Return the (x, y) coordinate for the center point of the cell that contains the specified text.  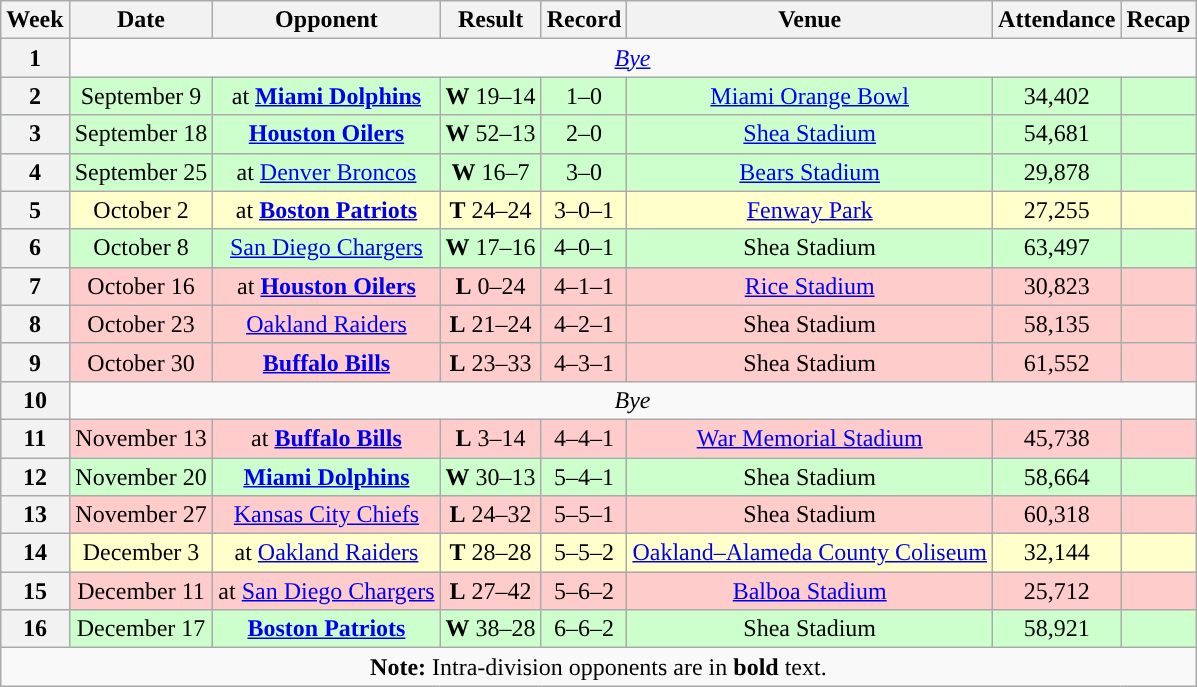
58,135 (1057, 324)
Kansas City Chiefs (326, 515)
T 28–28 (490, 553)
W 17–16 (490, 248)
3–0 (584, 172)
1–0 (584, 96)
Result (490, 20)
5–6–2 (584, 591)
4–2–1 (584, 324)
W 30–13 (490, 477)
16 (35, 629)
4–4–1 (584, 438)
September 25 (141, 172)
63,497 (1057, 248)
7 (35, 286)
4–0–1 (584, 248)
5–4–1 (584, 477)
at San Diego Chargers (326, 591)
Buffalo Bills (326, 362)
45,738 (1057, 438)
at Miami Dolphins (326, 96)
Boston Patriots (326, 629)
War Memorial Stadium (810, 438)
2 (35, 96)
5–5–1 (584, 515)
1 (35, 58)
Rice Stadium (810, 286)
Miami Dolphins (326, 477)
Balboa Stadium (810, 591)
8 (35, 324)
at Houston Oilers (326, 286)
Note: Intra-division opponents are in bold text. (598, 667)
at Boston Patriots (326, 210)
September 18 (141, 134)
November 13 (141, 438)
27,255 (1057, 210)
Oakland–Alameda County Coliseum (810, 553)
61,552 (1057, 362)
Bears Stadium (810, 172)
4–1–1 (584, 286)
5–5–2 (584, 553)
W 38–28 (490, 629)
W 52–13 (490, 134)
L 0–24 (490, 286)
Opponent (326, 20)
September 9 (141, 96)
W 16–7 (490, 172)
L 3–14 (490, 438)
30,823 (1057, 286)
Miami Orange Bowl (810, 96)
12 (35, 477)
13 (35, 515)
L 24–32 (490, 515)
L 23–33 (490, 362)
60,318 (1057, 515)
14 (35, 553)
Date (141, 20)
32,144 (1057, 553)
25,712 (1057, 591)
October 8 (141, 248)
L 21–24 (490, 324)
Week (35, 20)
Recap (1158, 20)
29,878 (1057, 172)
Fenway Park (810, 210)
San Diego Chargers (326, 248)
58,921 (1057, 629)
W 19–14 (490, 96)
5 (35, 210)
4 (35, 172)
9 (35, 362)
34,402 (1057, 96)
December 11 (141, 591)
December 3 (141, 553)
11 (35, 438)
at Denver Broncos (326, 172)
October 30 (141, 362)
Houston Oilers (326, 134)
December 17 (141, 629)
at Oakland Raiders (326, 553)
Venue (810, 20)
L 27–42 (490, 591)
6–6–2 (584, 629)
15 (35, 591)
October 23 (141, 324)
Attendance (1057, 20)
Record (584, 20)
T 24–24 (490, 210)
2–0 (584, 134)
4–3–1 (584, 362)
3–0–1 (584, 210)
54,681 (1057, 134)
Oakland Raiders (326, 324)
October 2 (141, 210)
at Buffalo Bills (326, 438)
November 27 (141, 515)
November 20 (141, 477)
6 (35, 248)
October 16 (141, 286)
58,664 (1057, 477)
3 (35, 134)
10 (35, 400)
